Return the (X, Y) coordinate for the center point of the cell that contains the specified text.  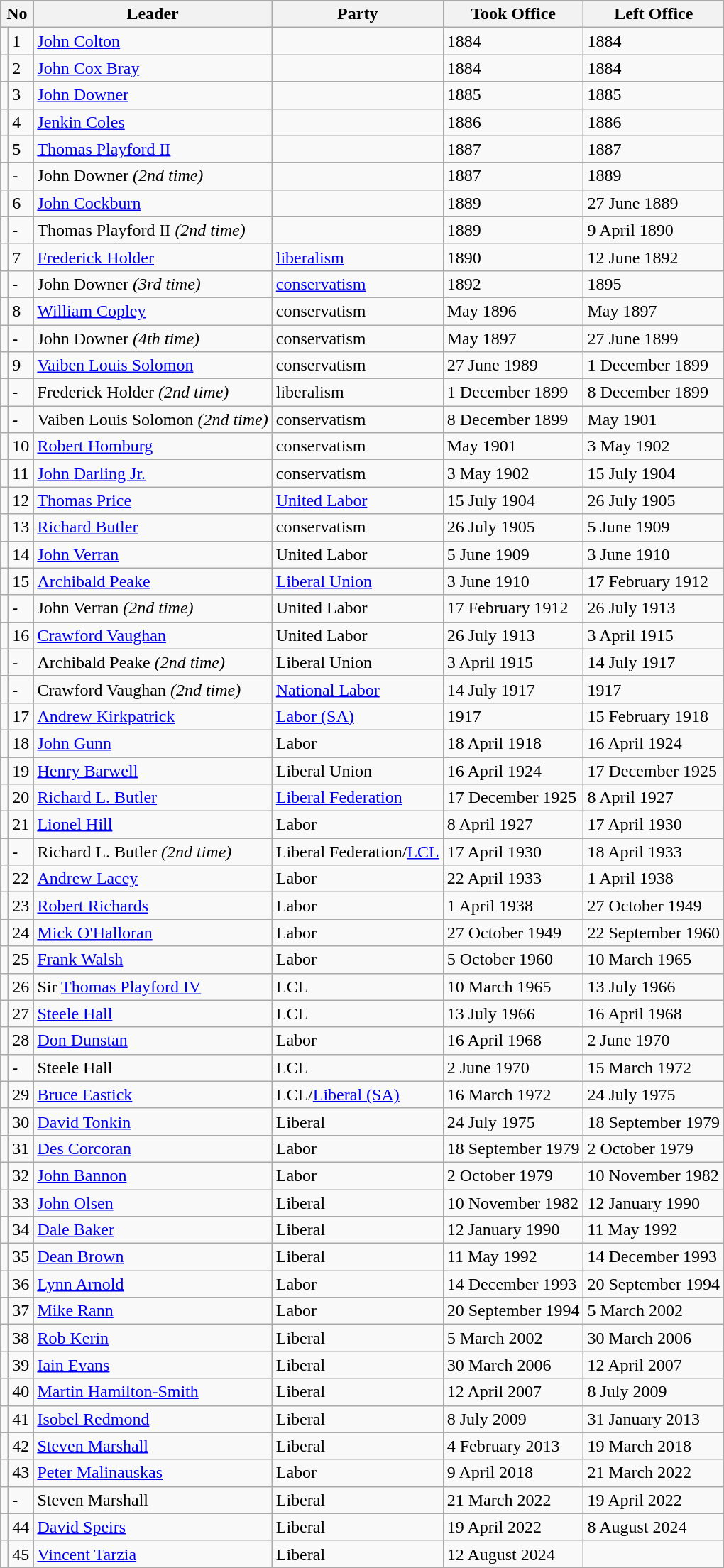
34 (21, 1230)
25 (21, 960)
Crawford Vaughan (2nd time) (153, 689)
Lionel Hill (153, 825)
20 (21, 798)
Thomas Price (153, 500)
33 (21, 1203)
1892 (513, 284)
36 (21, 1284)
William Copley (153, 311)
Thomas Playford II (153, 149)
John Darling Jr. (153, 473)
Liberal Federation (358, 798)
Andrew Kirkpatrick (153, 716)
Mike Rann (153, 1311)
9 (21, 366)
18 (21, 743)
9 April 1890 (654, 230)
26 (21, 987)
1890 (513, 257)
35 (21, 1257)
11 (21, 473)
John Downer (3rd time) (153, 284)
15 March 1972 (654, 1068)
Dean Brown (153, 1257)
John Verran (2nd time) (153, 608)
4 February 2013 (513, 1446)
39 (21, 1365)
6 (21, 203)
Henry Barwell (153, 770)
31 January 2013 (654, 1419)
John Verran (153, 554)
13 (21, 527)
1895 (654, 284)
John Cockburn (153, 203)
Richard L. Butler (2nd time) (153, 852)
31 (21, 1148)
Robert Richards (153, 906)
8 August 2024 (654, 1527)
30 (21, 1122)
14 (21, 554)
21 (21, 825)
28 (21, 1041)
Des Corcoran (153, 1148)
Vincent Tarzia (153, 1554)
45 (21, 1554)
15 February 1918 (654, 716)
Archibald Peake (2nd time) (153, 662)
24 (21, 933)
May 1896 (513, 311)
16 (21, 635)
3 (21, 95)
Leader (153, 14)
27 June 1989 (513, 366)
43 (21, 1473)
John Downer (153, 95)
16 March 1972 (513, 1095)
No (17, 14)
John Olsen (153, 1203)
Dale Baker (153, 1230)
Frederick Holder (153, 257)
27 (21, 1014)
John Bannon (153, 1175)
44 (21, 1527)
Martin Hamilton-Smith (153, 1392)
40 (21, 1392)
David Tonkin (153, 1122)
5 (21, 149)
John Gunn (153, 743)
Iain Evans (153, 1365)
7 (21, 257)
Crawford Vaughan (153, 635)
29 (21, 1095)
18 April 1918 (513, 743)
12 (21, 500)
22 September 1960 (654, 933)
John Cox Bray (153, 68)
Took Office (513, 14)
Party (358, 14)
1 (21, 41)
LCL/Liberal (SA) (358, 1095)
12 June 1892 (654, 257)
Vaiben Louis Solomon (153, 366)
38 (21, 1338)
John Downer (2nd time) (153, 176)
41 (21, 1419)
8 (21, 311)
19 (21, 770)
Don Dunstan (153, 1041)
Peter Malinauskas (153, 1473)
Richard Butler (153, 527)
42 (21, 1446)
John Colton (153, 41)
9 April 2018 (513, 1473)
27 June 1889 (654, 203)
27 June 1899 (654, 339)
Bruce Eastick (153, 1095)
19 March 2018 (654, 1446)
12 August 2024 (513, 1554)
Vaiben Louis Solomon (2nd time) (153, 420)
22 April 1933 (513, 879)
Richard L. Butler (153, 798)
Mick O'Halloran (153, 933)
Thomas Playford II (2nd time) (153, 230)
15 (21, 581)
23 (21, 906)
17 (21, 716)
Left Office (654, 14)
Sir Thomas Playford IV (153, 987)
10 (21, 446)
2 (21, 68)
Robert Homburg (153, 446)
Labor (SA) (358, 716)
Frank Walsh (153, 960)
Isobel Redmond (153, 1419)
National Labor (358, 689)
Frederick Holder (2nd time) (153, 393)
32 (21, 1175)
Rob Kerin (153, 1338)
37 (21, 1311)
Liberal Federation/LCL (358, 852)
Andrew Lacey (153, 879)
22 (21, 879)
5 October 1960 (513, 960)
David Speirs (153, 1527)
4 (21, 122)
Archibald Peake (153, 581)
18 April 1933 (654, 852)
Lynn Arnold (153, 1284)
John Downer (4th time) (153, 339)
Jenkin Coles (153, 122)
